Locate the cell with the specified text and output its (X, Y) center coordinate. 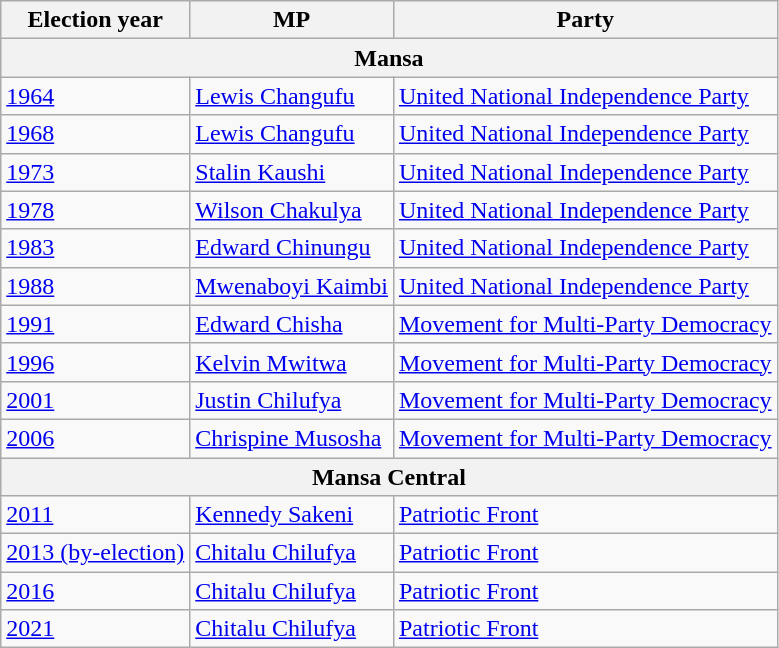
MP (292, 20)
Election year (96, 20)
2013 (by-election) (96, 553)
Justin Chilufya (292, 400)
1973 (96, 172)
2021 (96, 629)
Kennedy Sakeni (292, 515)
2001 (96, 400)
1996 (96, 362)
Mansa Central (389, 477)
Chrispine Musosha (292, 438)
Kelvin Mwitwa (292, 362)
Edward Chisha (292, 324)
2016 (96, 591)
Stalin Kaushi (292, 172)
1983 (96, 248)
Mansa (389, 58)
1978 (96, 210)
Wilson Chakulya (292, 210)
Edward Chinungu (292, 248)
Party (585, 20)
2011 (96, 515)
1964 (96, 96)
1968 (96, 134)
1991 (96, 324)
Mwenaboyi Kaimbi (292, 286)
1988 (96, 286)
2006 (96, 438)
